Scan for the cell matching the given text and deliver its (X, Y) coordinate at center. 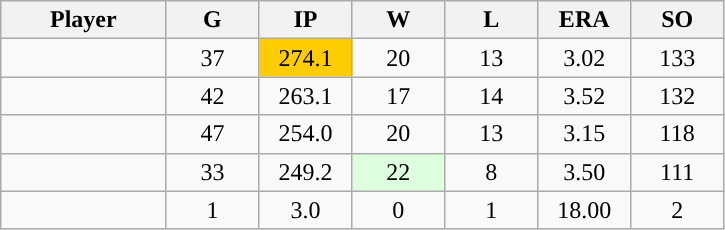
254.0 (306, 134)
ERA (584, 20)
249.2 (306, 172)
263.1 (306, 96)
42 (212, 96)
0 (398, 210)
G (212, 20)
Player (84, 20)
8 (492, 172)
14 (492, 96)
274.1 (306, 58)
2 (678, 210)
132 (678, 96)
118 (678, 134)
W (398, 20)
18.00 (584, 210)
3.50 (584, 172)
L (492, 20)
22 (398, 172)
17 (398, 96)
37 (212, 58)
33 (212, 172)
3.0 (306, 210)
111 (678, 172)
133 (678, 58)
47 (212, 134)
SO (678, 20)
3.15 (584, 134)
IP (306, 20)
3.52 (584, 96)
3.02 (584, 58)
